Return the (x, y) coordinate for the center point of the cell that contains the specified text.  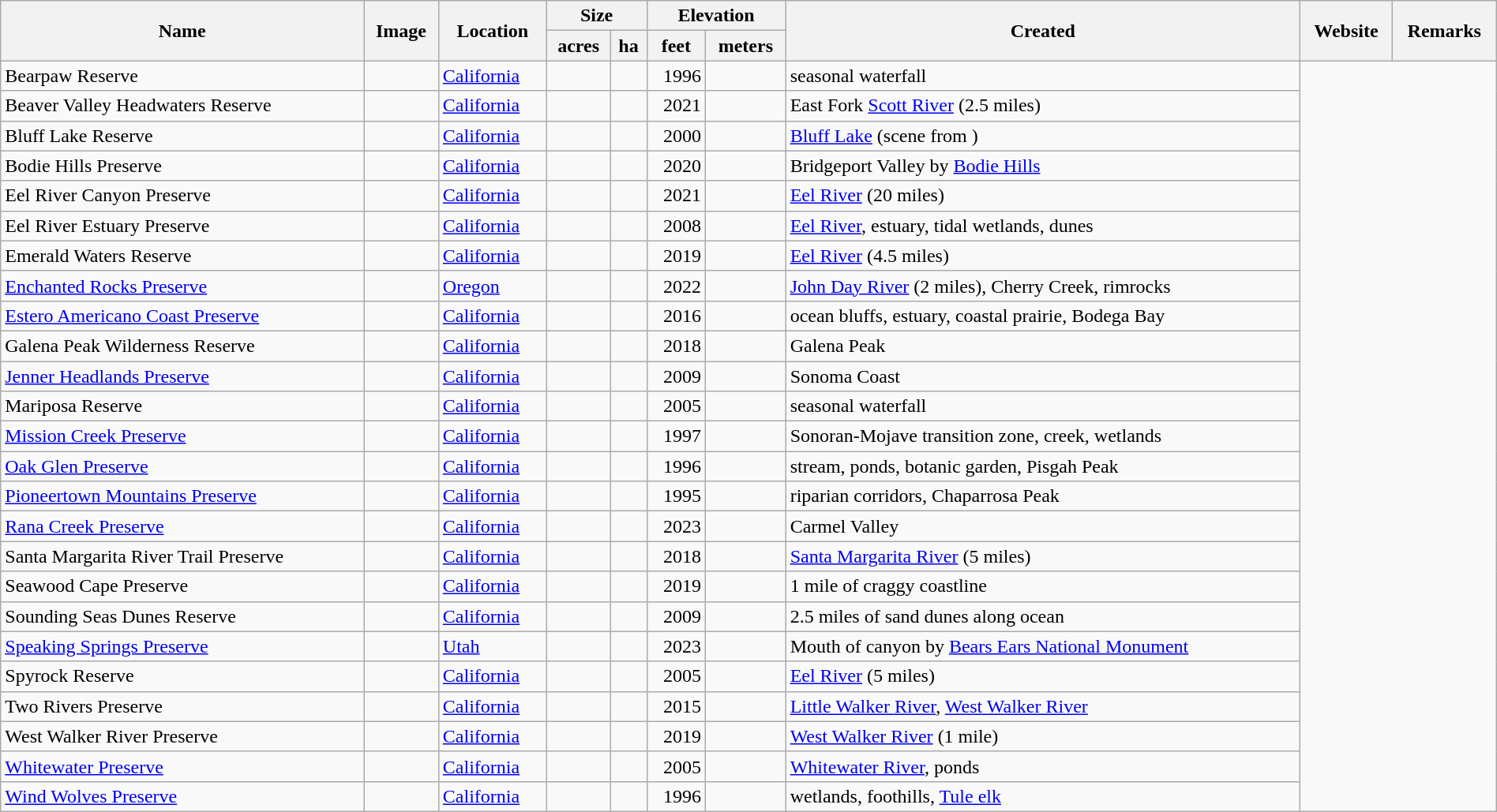
feet (676, 46)
Utah (493, 646)
riparian corridors, Chaparrosa Peak (1042, 496)
Location (493, 31)
Rana Creek Preserve (182, 526)
Spyrock Reserve (182, 676)
Whitewater River, ponds (1042, 766)
Image (401, 31)
Bridgeport Valley by Bodie Hills (1042, 166)
2016 (676, 316)
Eel River (5 miles) (1042, 676)
Sounding Seas Dunes Reserve (182, 616)
Galena Peak Wilderness Reserve (182, 346)
West Walker River (1 mile) (1042, 736)
Speaking Springs Preserve (182, 646)
Bluff Lake (scene from ) (1042, 136)
2022 (676, 286)
Eel River Estuary Preserve (182, 226)
stream, ponds, botanic garden, Pisgah Peak (1042, 466)
Whitewater Preserve (182, 766)
Santa Margarita River Trail Preserve (182, 556)
Name (182, 31)
1997 (676, 436)
Size (597, 16)
Created (1042, 31)
2000 (676, 136)
meters (746, 46)
Seawood Cape Preserve (182, 586)
Bluff Lake Reserve (182, 136)
Mariposa Reserve (182, 406)
Website (1347, 31)
Remarks (1444, 31)
Emerald Waters Reserve (182, 256)
Sonoran-Mojave transition zone, creek, wetlands (1042, 436)
Santa Margarita River (5 miles) (1042, 556)
Sonoma Coast (1042, 376)
John Day River (2 miles), Cherry Creek, rimrocks (1042, 286)
Galena Peak (1042, 346)
Eel River, estuary, tidal wetlands, dunes (1042, 226)
Oak Glen Preserve (182, 466)
West Walker River Preserve (182, 736)
2008 (676, 226)
ocean bluffs, estuary, coastal prairie, Bodega Bay (1042, 316)
Estero Americano Coast Preserve (182, 316)
Carmel Valley (1042, 526)
Eel River (4.5 miles) (1042, 256)
Beaver Valley Headwaters Reserve (182, 106)
Mission Creek Preserve (182, 436)
Bodie Hills Preserve (182, 166)
acres (578, 46)
Mouth of canyon by Bears Ears National Monument (1042, 646)
2015 (676, 706)
2.5 miles of sand dunes along ocean (1042, 616)
Eel River Canyon Preserve (182, 196)
wetlands, foothills, Tule elk (1042, 796)
1 mile of craggy coastline (1042, 586)
Two Rivers Preserve (182, 706)
Bearpaw Reserve (182, 76)
2020 (676, 166)
Eel River (20 miles) (1042, 196)
ha (628, 46)
Little Walker River, West Walker River (1042, 706)
Pioneertown Mountains Preserve (182, 496)
East Fork Scott River (2.5 miles) (1042, 106)
Oregon (493, 286)
1995 (676, 496)
Elevation (716, 16)
Enchanted Rocks Preserve (182, 286)
Wind Wolves Preserve (182, 796)
Jenner Headlands Preserve (182, 376)
